Detect which cell encompasses the target text, then output its (x, y) center coordinate. 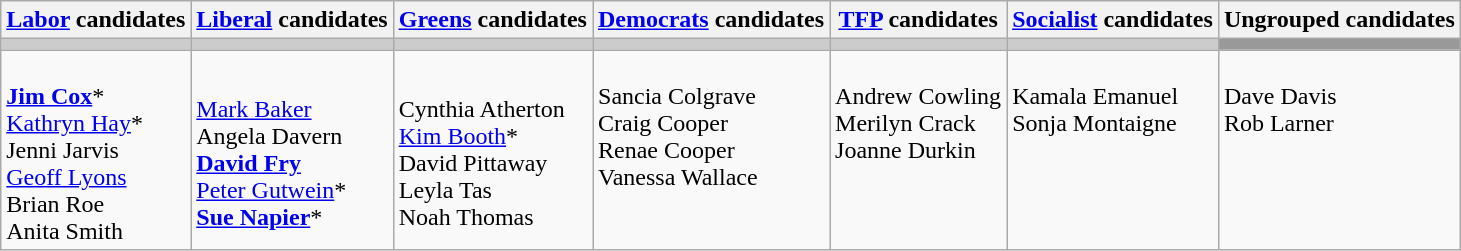
Kamala Emanuel Sonja Montaigne (1113, 150)
Dave Davis Rob Larner (1339, 150)
Mark Baker Angela Davern David Fry Peter Gutwein* Sue Napier* (292, 150)
Andrew Cowling Merilyn Crack Joanne Durkin (918, 150)
Sancia Colgrave Craig Cooper Renae Cooper Vanessa Wallace (710, 150)
Labor candidates (96, 20)
Jim Cox* Kathryn Hay* Jenni Jarvis Geoff Lyons Brian Roe Anita Smith (96, 150)
TFP candidates (918, 20)
Socialist candidates (1113, 20)
Ungrouped candidates (1339, 20)
Democrats candidates (710, 20)
Greens candidates (492, 20)
Liberal candidates (292, 20)
Cynthia Atherton Kim Booth* David Pittaway Leyla Tas Noah Thomas (492, 150)
